Search for the cell housing the specified text and yield its (x, y) center coordinate. 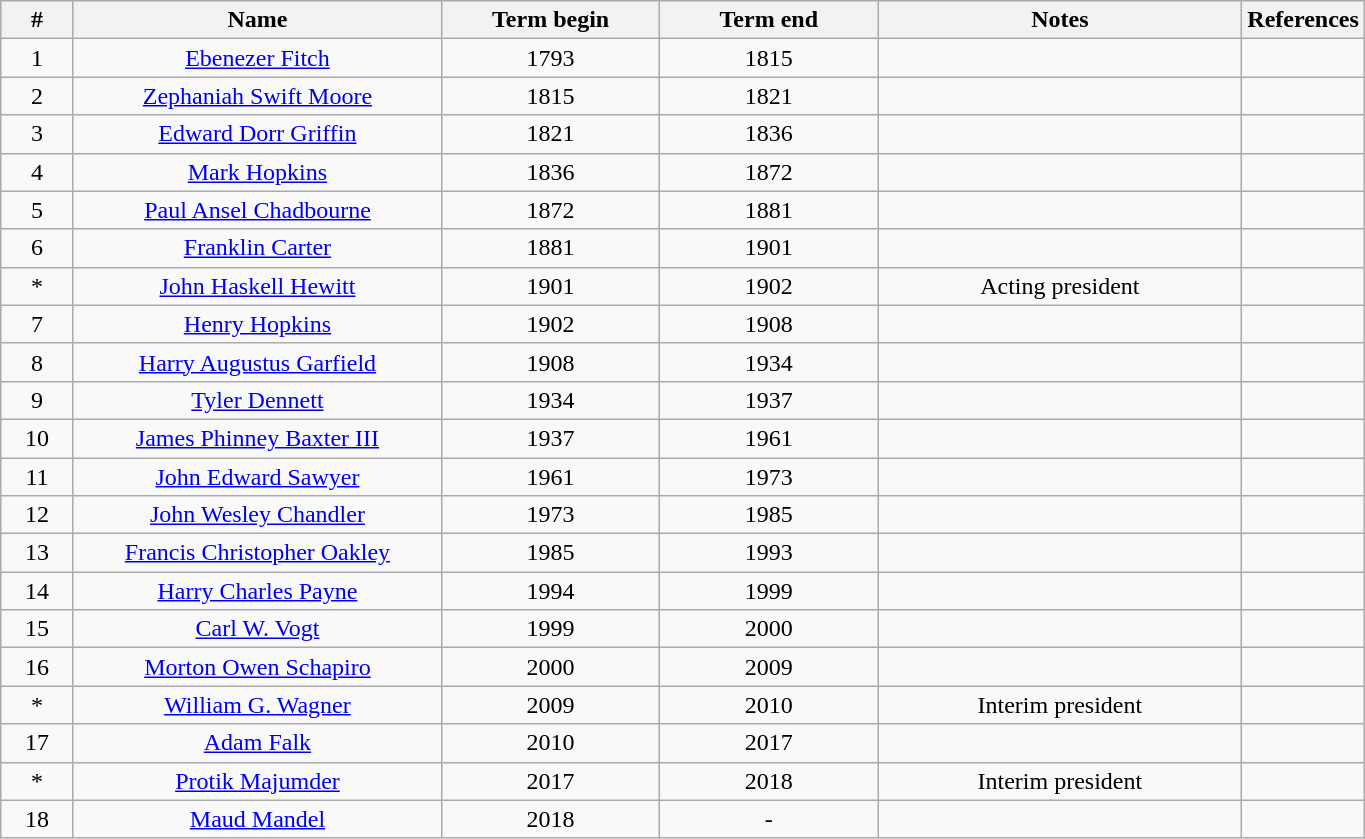
Adam Falk (257, 743)
Zephaniah Swift Moore (257, 96)
# (38, 20)
Notes (1060, 20)
9 (38, 400)
1993 (769, 553)
13 (38, 553)
Name (257, 20)
Carl W. Vogt (257, 629)
William G. Wagner (257, 705)
Ebenezer Fitch (257, 58)
7 (38, 324)
John Haskell Hewitt (257, 286)
John Edward Sawyer (257, 477)
Edward Dorr Griffin (257, 134)
Morton Owen Schapiro (257, 667)
1 (38, 58)
4 (38, 172)
3 (38, 134)
8 (38, 362)
Maud Mandel (257, 819)
Franklin Carter (257, 248)
1994 (551, 591)
14 (38, 591)
17 (38, 743)
12 (38, 515)
11 (38, 477)
16 (38, 667)
Henry Hopkins (257, 324)
Harry Charles Payne (257, 591)
Paul Ansel Chadbourne (257, 210)
5 (38, 210)
- (769, 819)
Harry Augustus Garfield (257, 362)
18 (38, 819)
10 (38, 438)
John Wesley Chandler (257, 515)
Tyler Dennett (257, 400)
2 (38, 96)
Acting president (1060, 286)
Term begin (551, 20)
1793 (551, 58)
6 (38, 248)
Protik Majumder (257, 781)
Francis Christopher Oakley (257, 553)
Term end (769, 20)
Mark Hopkins (257, 172)
References (1304, 20)
15 (38, 629)
James Phinney Baxter III (257, 438)
